Extract the (x, y) coordinate from the center of the cell holding the provided text.  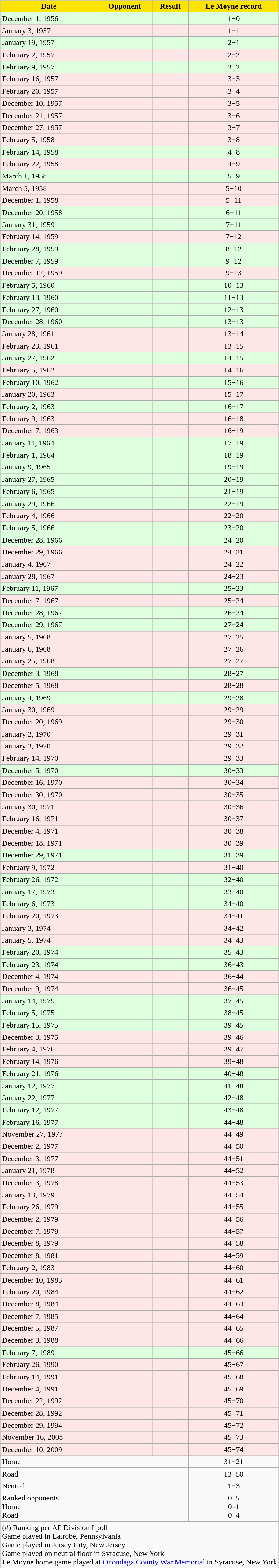
36−44 (234, 977)
January 9, 1965 (49, 467)
13−15 (234, 346)
12−13 (234, 309)
36−45 (234, 989)
45−68 (234, 1377)
December 22, 1992 (49, 1401)
24−20 (234, 540)
5−10 (234, 188)
45−71 (234, 1413)
January 30, 1971 (49, 807)
3−2 (234, 67)
January 3, 1970 (49, 746)
45−74 (234, 1449)
November 16, 2008 (49, 1437)
24−22 (234, 564)
January 3, 1957 (49, 31)
44−60 (234, 1268)
44−55 (234, 1207)
35−43 (234, 952)
January 30, 1969 (49, 710)
30−38 (234, 831)
February 14, 1970 (49, 758)
45−73 (234, 1437)
December 18, 1971 (49, 843)
24−23 (234, 576)
February 13, 1960 (49, 297)
January 3, 1974 (49, 928)
December 29, 1967 (49, 625)
39−46 (234, 1037)
16−19 (234, 431)
February 12, 1977 (49, 1110)
3−3 (234, 79)
December 7, 1959 (49, 261)
January 27, 1962 (49, 358)
February 9, 1972 (49, 867)
4−9 (234, 164)
45−70 (234, 1401)
January 31, 1959 (49, 225)
2−2 (234, 55)
23−20 (234, 528)
44−51 (234, 1159)
34−40 (234, 904)
44−49 (234, 1134)
January 21, 1978 (49, 1171)
30−34 (234, 783)
January 17, 1973 (49, 892)
14−16 (234, 370)
10−13 (234, 285)
5−11 (234, 200)
February 6, 1965 (49, 491)
28−27 (234, 673)
44−61 (234, 1280)
16−17 (234, 407)
February 10, 1962 (49, 382)
December 4, 1974 (49, 977)
27−25 (234, 637)
February 4, 1966 (49, 516)
45−66 (234, 1353)
29−32 (234, 746)
December 8, 1981 (49, 1255)
30−39 (234, 843)
34−43 (234, 940)
November 27, 1977 (49, 1134)
January 22, 1977 (49, 1098)
29−31 (234, 734)
December 2, 1979 (49, 1219)
6−11 (234, 213)
Road (94, 1474)
January 20, 1963 (49, 394)
December 16, 1970 (49, 783)
5−9 (234, 176)
December 5, 1987 (49, 1328)
December 7, 1963 (49, 431)
December 10, 1957 (49, 103)
14−15 (234, 358)
Date (49, 6)
3−8 (234, 140)
January 5, 1968 (49, 637)
February 9, 1957 (49, 67)
22−19 (234, 503)
February 2, 1963 (49, 407)
January 29, 1966 (49, 503)
39−45 (234, 1025)
Home (94, 1462)
February 5, 1962 (49, 370)
2−1 (234, 43)
1−1 (234, 31)
February 20, 1973 (49, 916)
33−40 (234, 892)
45−69 (234, 1389)
44−53 (234, 1183)
0–50–10–4 (234, 1507)
31−40 (234, 867)
30−37 (234, 819)
February 11, 1967 (49, 589)
December 29, 1971 (49, 855)
39−47 (234, 1049)
December 7, 1967 (49, 601)
February 28, 1959 (49, 249)
27−24 (234, 625)
43−48 (234, 1110)
January 6, 1968 (49, 649)
19−19 (234, 467)
7−11 (234, 225)
31−21 (234, 1462)
February 1, 1964 (49, 455)
44−58 (234, 1243)
December 3, 1977 (49, 1159)
February 23, 1961 (49, 346)
34−42 (234, 928)
3−4 (234, 91)
37−45 (234, 1001)
January 14, 1975 (49, 1001)
42−48 (234, 1098)
February 14, 1959 (49, 237)
January 5, 1974 (49, 940)
December 4, 1991 (49, 1389)
38−45 (234, 1013)
February 15, 1975 (49, 1025)
13−13 (234, 322)
Neutral (94, 1486)
December 9, 1974 (49, 989)
3−6 (234, 115)
February 16, 1957 (49, 79)
44−65 (234, 1328)
December 2, 1977 (49, 1146)
44−66 (234, 1340)
44−59 (234, 1255)
December 4, 1971 (49, 831)
3−7 (234, 127)
February 2, 1957 (49, 55)
January 12, 1977 (49, 1086)
December 21, 1957 (49, 115)
December 1, 1956 (49, 18)
44−48 (234, 1122)
22−20 (234, 516)
9−12 (234, 261)
21−19 (234, 491)
36−43 (234, 965)
9−13 (234, 273)
34−41 (234, 916)
44−63 (234, 1304)
December 28, 1960 (49, 322)
45−67 (234, 1365)
44−50 (234, 1146)
41−48 (234, 1086)
January 13, 1979 (49, 1195)
February 26, 1972 (49, 879)
February 5, 1966 (49, 528)
8−12 (234, 249)
25−24 (234, 601)
11−13 (234, 297)
1−3 (234, 1486)
January 4, 1967 (49, 564)
31−39 (234, 855)
February 26, 1990 (49, 1365)
January 4, 1969 (49, 697)
January 28, 1967 (49, 576)
30−35 (234, 795)
March 1, 1958 (49, 176)
February 14, 1991 (49, 1377)
December 10, 1983 (49, 1280)
January 27, 1965 (49, 479)
44−57 (234, 1231)
40−48 (234, 1073)
17−19 (234, 443)
Le Moyne record (234, 6)
January 28, 1961 (49, 334)
December 3, 1978 (49, 1183)
December 3, 1988 (49, 1340)
February 20, 1957 (49, 91)
13−50 (234, 1474)
18−19 (234, 455)
29−33 (234, 758)
December 28, 1992 (49, 1413)
February 14, 1976 (49, 1061)
29−29 (234, 710)
January 11, 1964 (49, 443)
1−0 (234, 18)
44−54 (234, 1195)
December 3, 1975 (49, 1037)
March 5, 1958 (49, 188)
16−18 (234, 419)
February 9, 1963 (49, 419)
December 20, 1958 (49, 213)
44−62 (234, 1292)
February 23, 1974 (49, 965)
February 5, 1975 (49, 1013)
February 4, 1976 (49, 1049)
January 19, 1957 (49, 43)
26−24 (234, 613)
December 12, 1959 (49, 273)
27−27 (234, 661)
44−52 (234, 1171)
32−40 (234, 879)
December 1, 1958 (49, 200)
7−12 (234, 237)
December 7, 1979 (49, 1231)
February 20, 1974 (49, 952)
December 7, 1985 (49, 1316)
February 16, 1971 (49, 819)
February 2, 1983 (49, 1268)
30−36 (234, 807)
December 20, 1969 (49, 722)
29−30 (234, 722)
February 20, 1984 (49, 1292)
December 27, 1957 (49, 127)
24−21 (234, 552)
December 8, 1979 (49, 1243)
December 29, 1994 (49, 1425)
45−72 (234, 1425)
February 22, 1958 (49, 164)
December 10, 2009 (49, 1449)
February 27, 1960 (49, 309)
28−28 (234, 685)
January 25, 1968 (49, 661)
February 16, 1977 (49, 1122)
February 6, 1973 (49, 904)
39−48 (234, 1061)
Ranked opponents Home Road (94, 1507)
3−5 (234, 103)
29−28 (234, 697)
December 28, 1966 (49, 540)
4−8 (234, 152)
13−14 (234, 334)
Result (170, 6)
December 5, 1968 (49, 685)
February 26, 1979 (49, 1207)
February 14, 1958 (49, 152)
February 5, 1960 (49, 285)
February 21, 1976 (49, 1073)
44−64 (234, 1316)
February 5, 1958 (49, 140)
December 5, 1970 (49, 770)
44−56 (234, 1219)
December 30, 1970 (49, 795)
February 7, 1989 (49, 1353)
December 29, 1966 (49, 552)
January 2, 1970 (49, 734)
15−16 (234, 382)
December 28, 1967 (49, 613)
15−17 (234, 394)
December 3, 1968 (49, 673)
27−26 (234, 649)
20−19 (234, 479)
Opponent (125, 6)
25−23 (234, 589)
30−33 (234, 770)
December 8, 1984 (49, 1304)
